Search for the cell housing the specified text and yield its (X, Y) center coordinate. 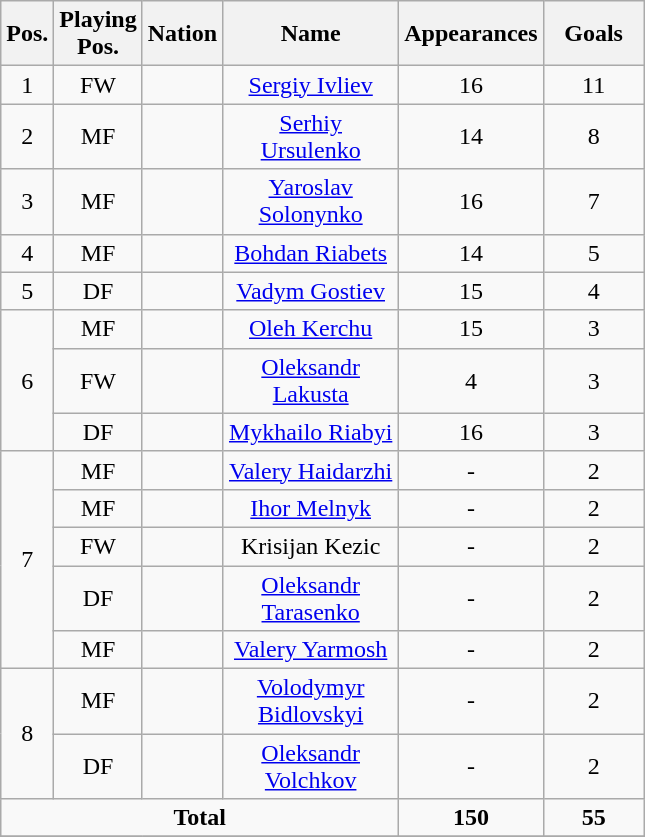
Valery Yarmosh (311, 650)
Mykhailo Riabyi (311, 432)
6 (28, 380)
Valery Haidarzhi (311, 470)
Nation (182, 34)
Oleksandr Tarasenko (311, 598)
Ihor Melnyk (311, 508)
Pos. (28, 34)
Volodymyr Bidlovskyi (311, 702)
55 (594, 818)
Total (200, 818)
150 (471, 818)
Bohdan Riabets (311, 253)
Oleh Kerchu (311, 329)
Goals (594, 34)
Appearances (471, 34)
Serhiy Ursulenko (311, 136)
1 (28, 85)
Sergiy Ivliev (311, 85)
Yaroslav Solonynko (311, 202)
Vadym Gostiev (311, 291)
11 (594, 85)
Oleksandr Volchkov (311, 766)
Oleksandr Lakusta (311, 380)
Krisijan Kezic (311, 546)
Name (311, 34)
Playing Pos. (98, 34)
